Return [x, y] of the center of cell containing provided text 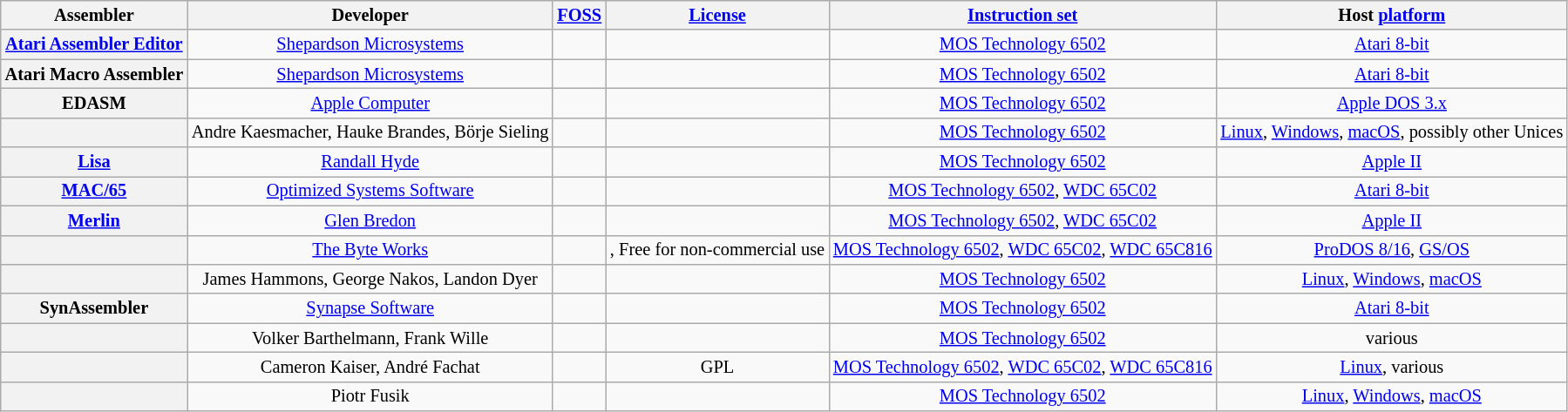
The Byte Works [370, 250]
Apple Computer [370, 103]
Cameron Kaiser, André Fachat [370, 367]
Instruction set [1022, 15]
Optimized Systems Software [370, 191]
Apple DOS 3.x [1391, 103]
Atari Assembler Editor [94, 44]
Glen Bredon [370, 220]
Andre Kaesmacher, Hauke Brandes, Börje Sieling [370, 132]
EDASM [94, 103]
Host platform [1391, 15]
Volker Barthelmann, Frank Wille [370, 338]
James Hammons, George Nakos, Landon Dyer [370, 279]
Linux, various [1391, 367]
Developer [370, 15]
MAC/65 [94, 191]
ProDOS 8/16, GS/OS [1391, 250]
Linux, Windows, macOS, possibly other Unices [1391, 132]
GPL [717, 367]
Randall Hyde [370, 162]
FOSS [579, 15]
SynAssembler [94, 308]
Lisa [94, 162]
Assembler [94, 15]
, Free for non-commercial use [717, 250]
various [1391, 338]
Synapse Software [370, 308]
Merlin [94, 220]
Piotr Fusik [370, 396]
License [717, 15]
Atari Macro Assembler [94, 74]
